Search for the cell housing the specified text and yield its (X, Y) center coordinate. 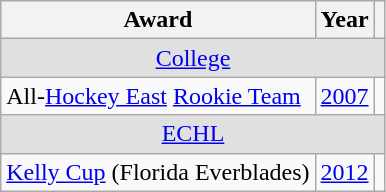
All-Hockey East Rookie Team (158, 96)
Kelly Cup (Florida Everblades) (158, 172)
ECHL (193, 134)
Year (344, 20)
2007 (344, 96)
Award (158, 20)
2012 (344, 172)
College (193, 58)
